Detect which cell encompasses the target text, then output its [x, y] center coordinate. 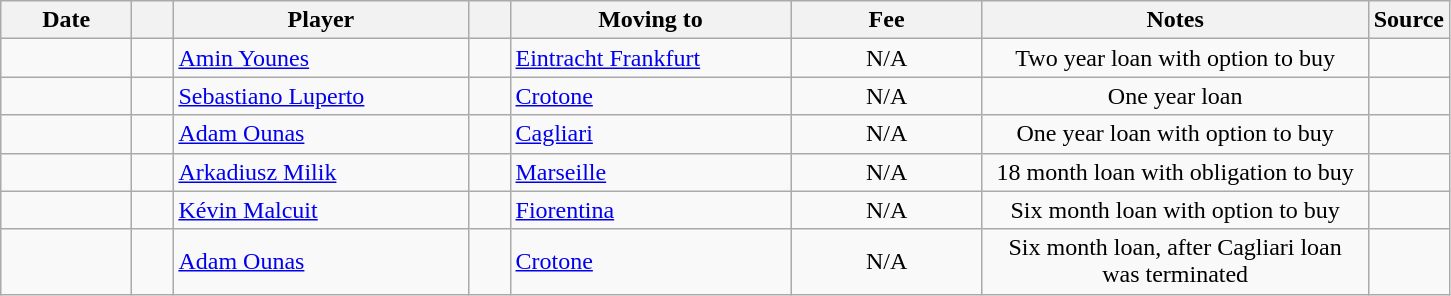
Date [66, 20]
Cagliari [650, 134]
Fiorentina [650, 210]
Eintracht Frankfurt [650, 58]
Fee [886, 20]
Two year loan with option to buy [1175, 58]
Six month loan with option to buy [1175, 210]
Marseille [650, 172]
Amin Younes [321, 58]
One year loan with option to buy [1175, 134]
Moving to [650, 20]
Source [1408, 20]
18 month loan with obligation to buy [1175, 172]
Six month loan, after Cagliari loan was terminated [1175, 262]
Player [321, 20]
Notes [1175, 20]
Sebastiano Luperto [321, 96]
One year loan [1175, 96]
Arkadiusz Milik [321, 172]
Kévin Malcuit [321, 210]
